Provide the [x, y] coordinate of the cell's center where the given text is located.  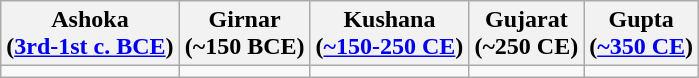
Kushana(~150-250 CE) [390, 34]
Gujarat(~250 CE) [526, 34]
Girnar(~150 BCE) [244, 34]
Ashoka(3rd-1st c. BCE) [90, 34]
Gupta(~350 CE) [642, 34]
